From the cell containing the given text, extract its center point as (X, Y) coordinate. 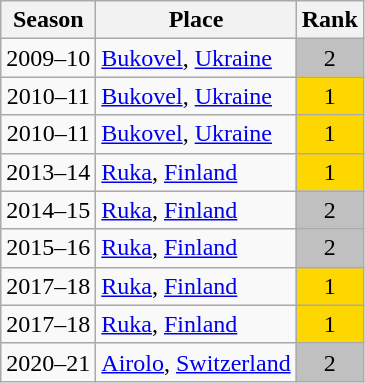
Rank (330, 20)
2013–14 (48, 172)
Season (48, 20)
2020–21 (48, 362)
2009–10 (48, 58)
Airolo, Switzerland (196, 362)
2015–16 (48, 248)
2014–15 (48, 210)
Place (196, 20)
